Return the [x, y] coordinate for the center point of the cell that contains the specified text.  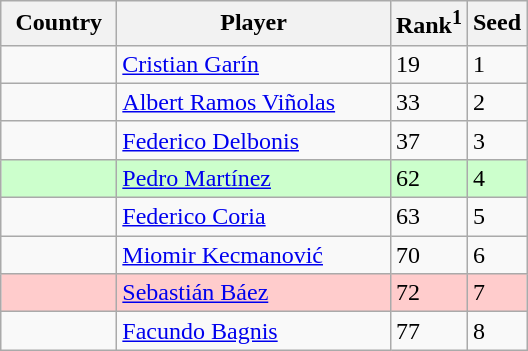
33 [428, 102]
4 [496, 178]
Rank1 [428, 24]
Cristian Garín [254, 64]
6 [496, 255]
5 [496, 217]
72 [428, 293]
63 [428, 217]
3 [496, 140]
7 [496, 293]
Federico Coria [254, 217]
Facundo Bagnis [254, 331]
37 [428, 140]
62 [428, 178]
2 [496, 102]
Seed [496, 24]
Miomir Kecmanović [254, 255]
Albert Ramos Viñolas [254, 102]
Sebastián Báez [254, 293]
Player [254, 24]
Federico Delbonis [254, 140]
77 [428, 331]
1 [496, 64]
19 [428, 64]
Pedro Martínez [254, 178]
Country [59, 24]
8 [496, 331]
70 [428, 255]
